Scan for the cell matching the given text and deliver its [x, y] coordinate at center. 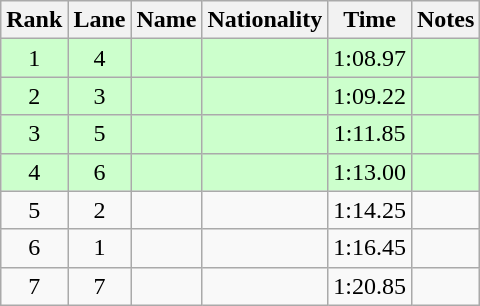
1:09.22 [370, 96]
Name [166, 20]
1:16.45 [370, 248]
1:08.97 [370, 58]
1:11.85 [370, 134]
Nationality [265, 20]
Notes [445, 20]
1:20.85 [370, 286]
Rank [34, 20]
1:14.25 [370, 210]
Time [370, 20]
1:13.00 [370, 172]
Lane [100, 20]
